Identify which cell holds the provided text, then report its (x, y) central coordinate. 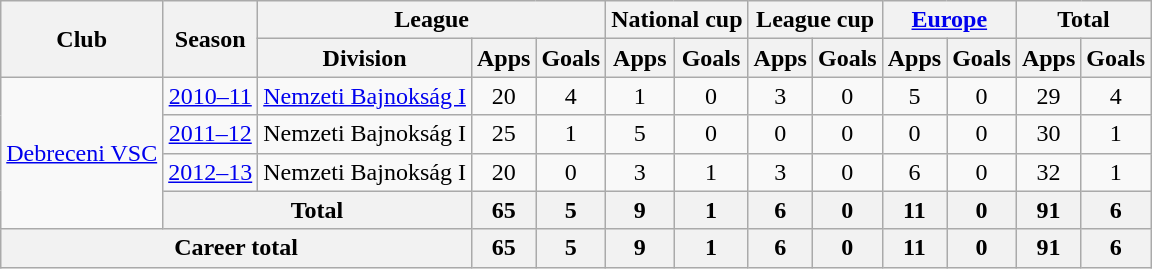
League cup (815, 20)
Career total (236, 248)
2010–11 (210, 96)
Division (365, 58)
Europe (949, 20)
League (432, 20)
29 (1048, 96)
Debreceni VSC (82, 153)
32 (1048, 172)
25 (503, 134)
30 (1048, 134)
2012–13 (210, 172)
National cup (677, 20)
Club (82, 39)
2011–12 (210, 134)
Season (210, 39)
